For the text-containing cell, return its midpoint in (x, y) coordinate format. 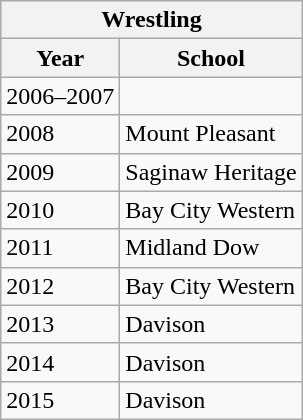
Year (60, 58)
Mount Pleasant (211, 134)
2010 (60, 210)
Wrestling (152, 20)
School (211, 58)
2012 (60, 286)
2011 (60, 248)
2013 (60, 324)
Midland Dow (211, 248)
2014 (60, 362)
2009 (60, 172)
2006–2007 (60, 96)
2015 (60, 400)
Saginaw Heritage (211, 172)
2008 (60, 134)
